Determine the (X, Y) coordinate at the center of the cell enclosing the given text.  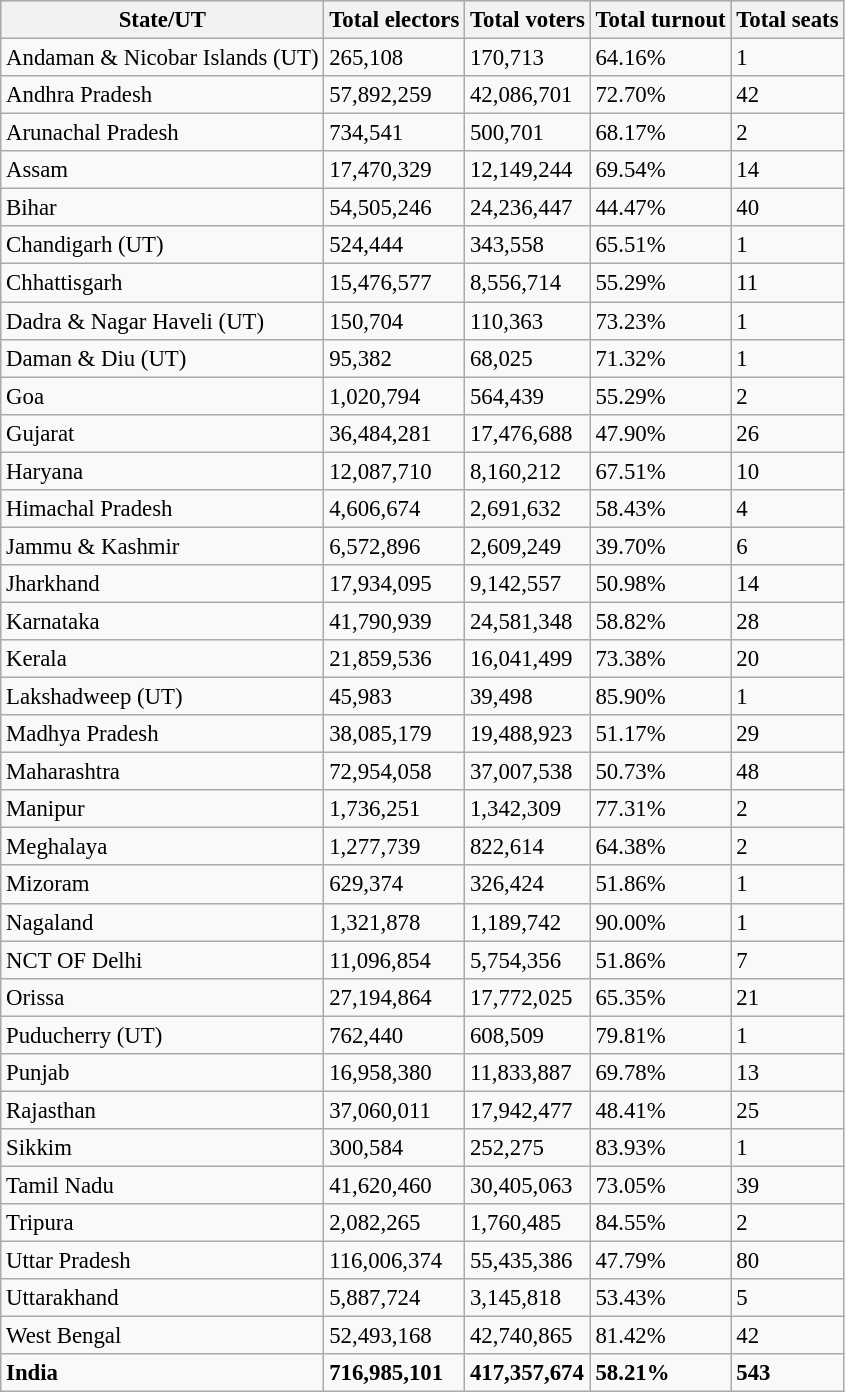
Goa (162, 396)
Chandigarh (UT) (162, 245)
India (162, 1373)
Total turnout (660, 20)
67.51% (660, 471)
17,470,329 (394, 170)
Jharkhand (162, 584)
116,006,374 (394, 1261)
84.55% (660, 1223)
16,958,380 (394, 1073)
28 (788, 621)
85.90% (660, 697)
13 (788, 1073)
Uttarakhand (162, 1298)
58.82% (660, 621)
Andhra Pradesh (162, 95)
Gujarat (162, 433)
45,983 (394, 697)
Arunachal Pradesh (162, 133)
524,444 (394, 245)
17,934,095 (394, 584)
55,435,386 (528, 1261)
Assam (162, 170)
65.35% (660, 997)
Total seats (788, 20)
500,701 (528, 133)
39,498 (528, 697)
41,620,460 (394, 1185)
2,609,249 (528, 546)
29 (788, 734)
Dadra & Nagar Haveli (UT) (162, 321)
15,476,577 (394, 283)
Kerala (162, 659)
Sikkim (162, 1148)
24,581,348 (528, 621)
Nagaland (162, 922)
5 (788, 1298)
6,572,896 (394, 546)
3,145,818 (528, 1298)
11,096,854 (394, 960)
42,740,865 (528, 1336)
5,887,724 (394, 1298)
58.43% (660, 509)
17,476,688 (528, 433)
Madhya Pradesh (162, 734)
716,985,101 (394, 1373)
72.70% (660, 95)
95,382 (394, 358)
State/UT (162, 20)
Andaman & Nicobar Islands (UT) (162, 58)
47.79% (660, 1261)
Himachal Pradesh (162, 509)
77.31% (660, 809)
543 (788, 1373)
Punjab (162, 1073)
50.98% (660, 584)
17,772,025 (528, 997)
69.54% (660, 170)
37,007,538 (528, 772)
110,363 (528, 321)
Tamil Nadu (162, 1185)
19,488,923 (528, 734)
11 (788, 283)
629,374 (394, 885)
326,424 (528, 885)
Manipur (162, 809)
Tripura (162, 1223)
1,189,742 (528, 922)
83.93% (660, 1148)
Haryana (162, 471)
57,892,259 (394, 95)
73.05% (660, 1185)
7 (788, 960)
1,321,878 (394, 922)
26 (788, 433)
40 (788, 208)
734,541 (394, 133)
10 (788, 471)
West Bengal (162, 1336)
762,440 (394, 1035)
73.23% (660, 321)
343,558 (528, 245)
11,833,887 (528, 1073)
12,087,710 (394, 471)
37,060,011 (394, 1110)
30,405,063 (528, 1185)
39.70% (660, 546)
80 (788, 1261)
27,194,864 (394, 997)
53.43% (660, 1298)
20 (788, 659)
73.38% (660, 659)
4,606,674 (394, 509)
1,020,794 (394, 396)
1,342,309 (528, 809)
9,142,557 (528, 584)
16,041,499 (528, 659)
Lakshadweep (UT) (162, 697)
25 (788, 1110)
72,954,058 (394, 772)
Karnataka (162, 621)
51.17% (660, 734)
68.17% (660, 133)
21,859,536 (394, 659)
5,754,356 (528, 960)
17,942,477 (528, 1110)
Uttar Pradesh (162, 1261)
81.42% (660, 1336)
68,025 (528, 358)
64.16% (660, 58)
564,439 (528, 396)
41,790,939 (394, 621)
Mizoram (162, 885)
48 (788, 772)
36,484,281 (394, 433)
65.51% (660, 245)
170,713 (528, 58)
NCT OF Delhi (162, 960)
Orissa (162, 997)
24,236,447 (528, 208)
Bihar (162, 208)
47.90% (660, 433)
252,275 (528, 1148)
Puducherry (UT) (162, 1035)
Maharashtra (162, 772)
90.00% (660, 922)
71.32% (660, 358)
8,160,212 (528, 471)
21 (788, 997)
79.81% (660, 1035)
265,108 (394, 58)
608,509 (528, 1035)
42,086,701 (528, 95)
Jammu & Kashmir (162, 546)
2,691,632 (528, 509)
Total electors (394, 20)
822,614 (528, 847)
Daman & Diu (UT) (162, 358)
Chhattisgarh (162, 283)
48.41% (660, 1110)
Rajasthan (162, 1110)
4 (788, 509)
69.78% (660, 1073)
8,556,714 (528, 283)
52,493,168 (394, 1336)
54,505,246 (394, 208)
6 (788, 546)
44.47% (660, 208)
1,760,485 (528, 1223)
38,085,179 (394, 734)
64.38% (660, 847)
12,149,244 (528, 170)
2,082,265 (394, 1223)
Total voters (528, 20)
1,736,251 (394, 809)
Meghalaya (162, 847)
39 (788, 1185)
417,357,674 (528, 1373)
150,704 (394, 321)
50.73% (660, 772)
300,584 (394, 1148)
58.21% (660, 1373)
1,277,739 (394, 847)
